For the text-containing cell, return its midpoint in [X, Y] coordinate format. 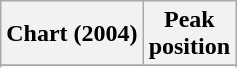
Chart (2004) [72, 34]
Peakposition [189, 34]
